Extract the [X, Y] coordinate from the center of the cell holding the provided text.  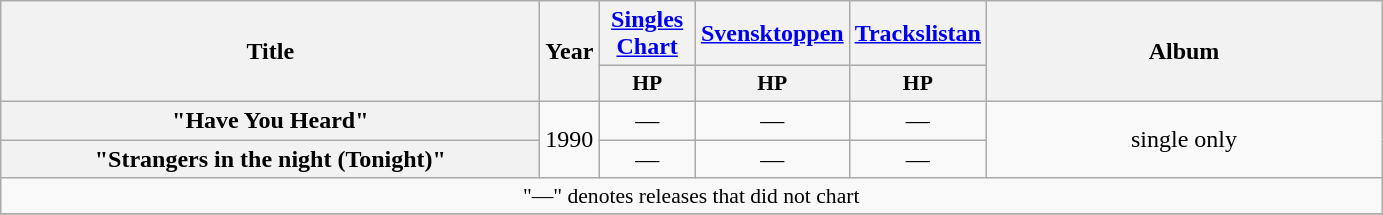
"Strangers in the night (Tonight)" [270, 159]
"Have You Heard" [270, 120]
1990 [570, 139]
single only [1184, 139]
Svensktoppen [772, 34]
Album [1184, 52]
Singles Chart [648, 34]
"—" denotes releases that did not chart [692, 196]
Trackslistan [918, 34]
Title [270, 52]
Year [570, 52]
